From the cell containing the given text, extract its center point as (X, Y) coordinate. 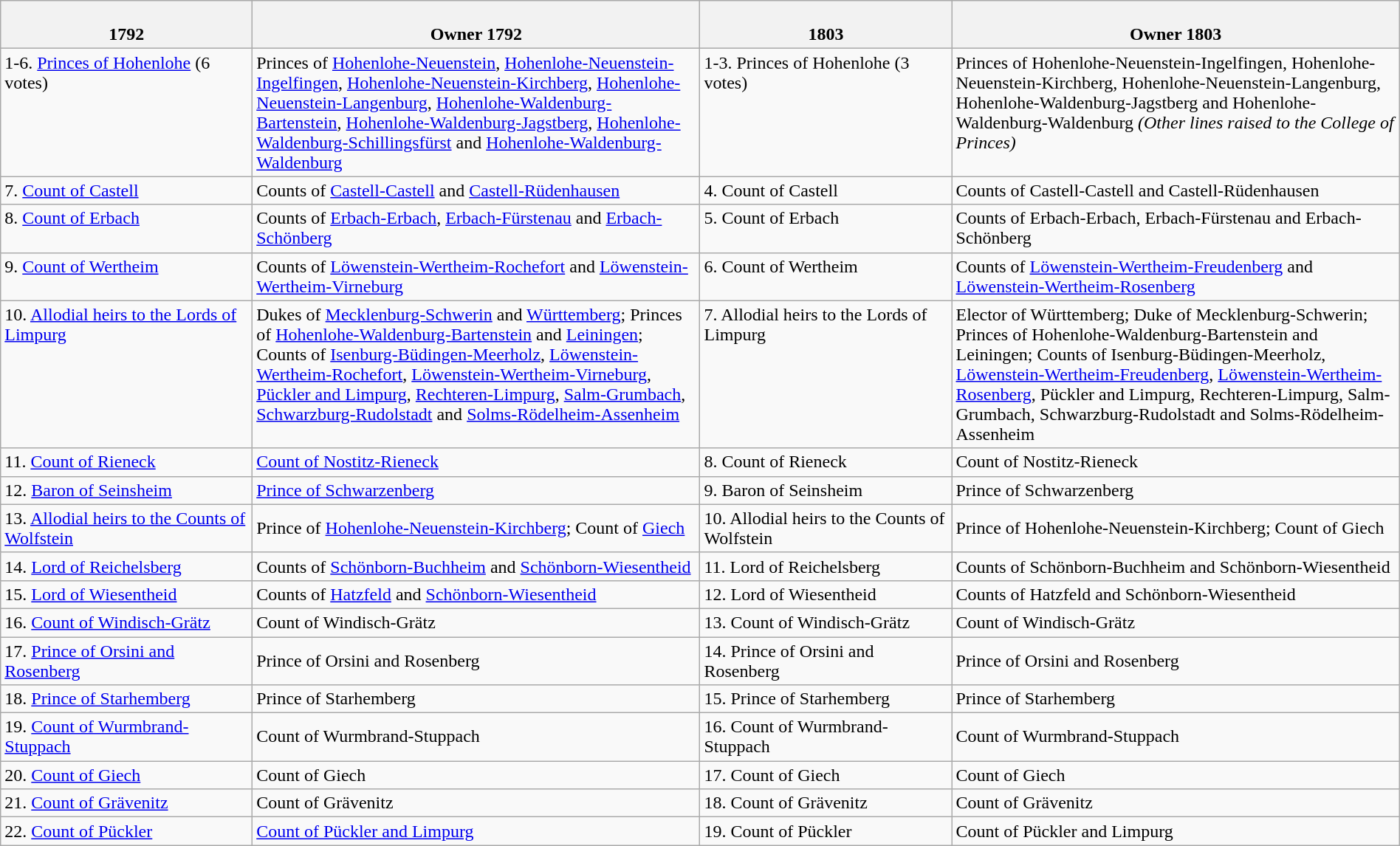
16. Count of Wurmbrand-Stuppach (826, 737)
16. Count of Windisch-Grätz (127, 622)
14. Lord of Reichelsberg (127, 566)
19. Count of Pückler (826, 831)
17. Prince of Orsini and Rosenberg (127, 660)
15. Lord of Wiesentheid (127, 594)
11. Count of Rieneck (127, 462)
1-6. Princes of Hohenlohe (6 votes) (127, 112)
13. Count of Windisch-Grätz (826, 622)
20. Count of Giech (127, 775)
7. Allodial heirs to the Lords of Limpurg (826, 374)
Owner 1803 (1176, 25)
4. Count of Castell (826, 190)
1792 (127, 25)
21. Count of Grävenitz (127, 803)
5. Count of Erbach (826, 229)
Counts of Löwenstein-Wertheim-Freudenberg and Löwenstein-Wertheim-Rosenberg (1176, 276)
10. Allodial heirs to the Lords of Limpurg (127, 374)
13. Allodial heirs to the Counts of Wolfstein (127, 529)
15. Prince of Starhemberg (826, 699)
12. Lord of Wiesentheid (826, 594)
1803 (826, 25)
14. Prince of Orsini and Rosenberg (826, 660)
7. Count of Castell (127, 190)
12. Baron of Seinsheim (127, 490)
9. Baron of Seinsheim (826, 490)
1-3. Princes of Hohenlohe (3 votes) (826, 112)
22. Count of Pückler (127, 831)
18. Prince of Starhemberg (127, 699)
Owner 1792 (476, 25)
9. Count of Wertheim (127, 276)
10. Allodial heirs to the Counts of Wolfstein (826, 529)
8. Count of Erbach (127, 229)
11. Lord of Reichelsberg (826, 566)
17. Count of Giech (826, 775)
19. Count of Wurmbrand-Stuppach (127, 737)
18. Count of Grävenitz (826, 803)
6. Count of Wertheim (826, 276)
Counts of Löwenstein-Wertheim-Rochefort and Löwenstein-Wertheim-Virneburg (476, 276)
8. Count of Rieneck (826, 462)
